Locate the cell with the specified text and output its [X, Y] center coordinate. 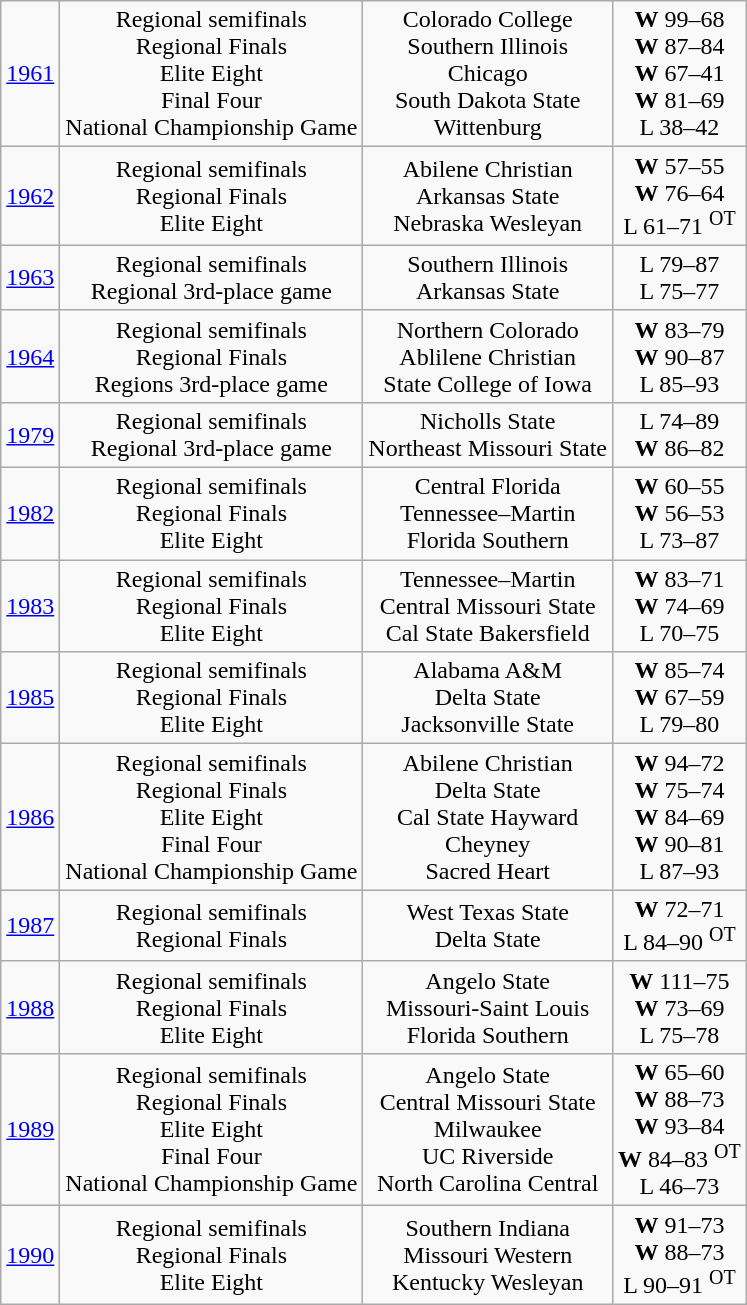
1963 [30, 278]
W 91–73W 88–73L 90–91 OT [680, 1256]
W 83–71W 74–69L 70–75 [680, 606]
Colorado CollegeSouthern IllinoisChicagoSouth Dakota StateWittenburg [488, 74]
1964 [30, 356]
1961 [30, 74]
Southern IllinoisArkansas State [488, 278]
Angelo StateMissouri-Saint LouisFlorida Southern [488, 1007]
Abilene ChristianDelta StateCal State HaywardCheyneySacred Heart [488, 817]
W 60–55W 56–53L 73–87 [680, 514]
West Texas StateDelta State [488, 926]
1986 [30, 817]
Regional semifinalsRegional FinalsRegions 3rd-place game [212, 356]
W 99–68W 87–84W 67–41W 81–69L 38–42 [680, 74]
L 74–89W 86–82 [680, 434]
W 72–71L 84–90 OT [680, 926]
W 65–60W 88–73W 93–84W 84–83 OTL 46–73 [680, 1130]
W 94–72W 75–74W 84–69W 90–81L 87–93 [680, 817]
Central FloridaTennessee–MartinFlorida Southern [488, 514]
Nicholls StateNortheast Missouri State [488, 434]
1988 [30, 1007]
W 85–74W 67–59L 79–80 [680, 698]
1989 [30, 1130]
W 111–75W 73–69L 75–78 [680, 1007]
Regional semifinalsRegional Finals [212, 926]
L 79–87L 75–77 [680, 278]
1983 [30, 606]
1990 [30, 1256]
W 83–79W 90–87L 85–93 [680, 356]
Northern ColoradoAblilene ChristianState College of Iowa [488, 356]
1982 [30, 514]
1987 [30, 926]
Angelo StateCentral Missouri StateMilwaukeeUC RiversideNorth Carolina Central [488, 1130]
1985 [30, 698]
Southern IndianaMissouri WesternKentucky Wesleyan [488, 1256]
1979 [30, 434]
Tennessee–MartinCentral Missouri StateCal State Bakersfield [488, 606]
Alabama A&MDelta StateJacksonville State [488, 698]
Abilene ChristianArkansas StateNebraska Wesleyan [488, 196]
W 57–55W 76–64L 61–71 OT [680, 196]
1962 [30, 196]
